From the cell containing the given text, extract its center point as (x, y) coordinate. 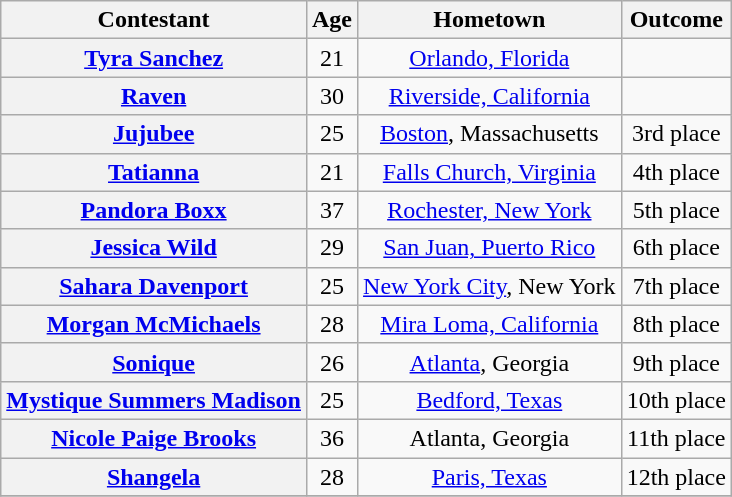
Tyra Sanchez (154, 58)
29 (332, 248)
Hometown (490, 20)
8th place (676, 324)
9th place (676, 362)
11th place (676, 438)
Sonique (154, 362)
Orlando, Florida (490, 58)
Raven (154, 96)
Mystique Summers Madison (154, 400)
Paris, Texas (490, 477)
Pandora Boxx (154, 210)
26 (332, 362)
Sahara Davenport (154, 286)
Contestant (154, 20)
Rochester, New York (490, 210)
Outcome (676, 20)
5th place (676, 210)
Jessica Wild (154, 248)
Age (332, 20)
New York City, New York (490, 286)
12th place (676, 477)
36 (332, 438)
4th place (676, 172)
Bedford, Texas (490, 400)
Jujubee (154, 134)
Riverside, California (490, 96)
30 (332, 96)
37 (332, 210)
6th place (676, 248)
Shangela (154, 477)
Falls Church, Virginia (490, 172)
Boston, Massachusetts (490, 134)
Tatianna (154, 172)
7th place (676, 286)
Morgan McMichaels (154, 324)
3rd place (676, 134)
10th place (676, 400)
Mira Loma, California (490, 324)
Nicole Paige Brooks (154, 438)
San Juan, Puerto Rico (490, 248)
